Return the (x, y) coordinate for the center point of the cell that contains the specified text.  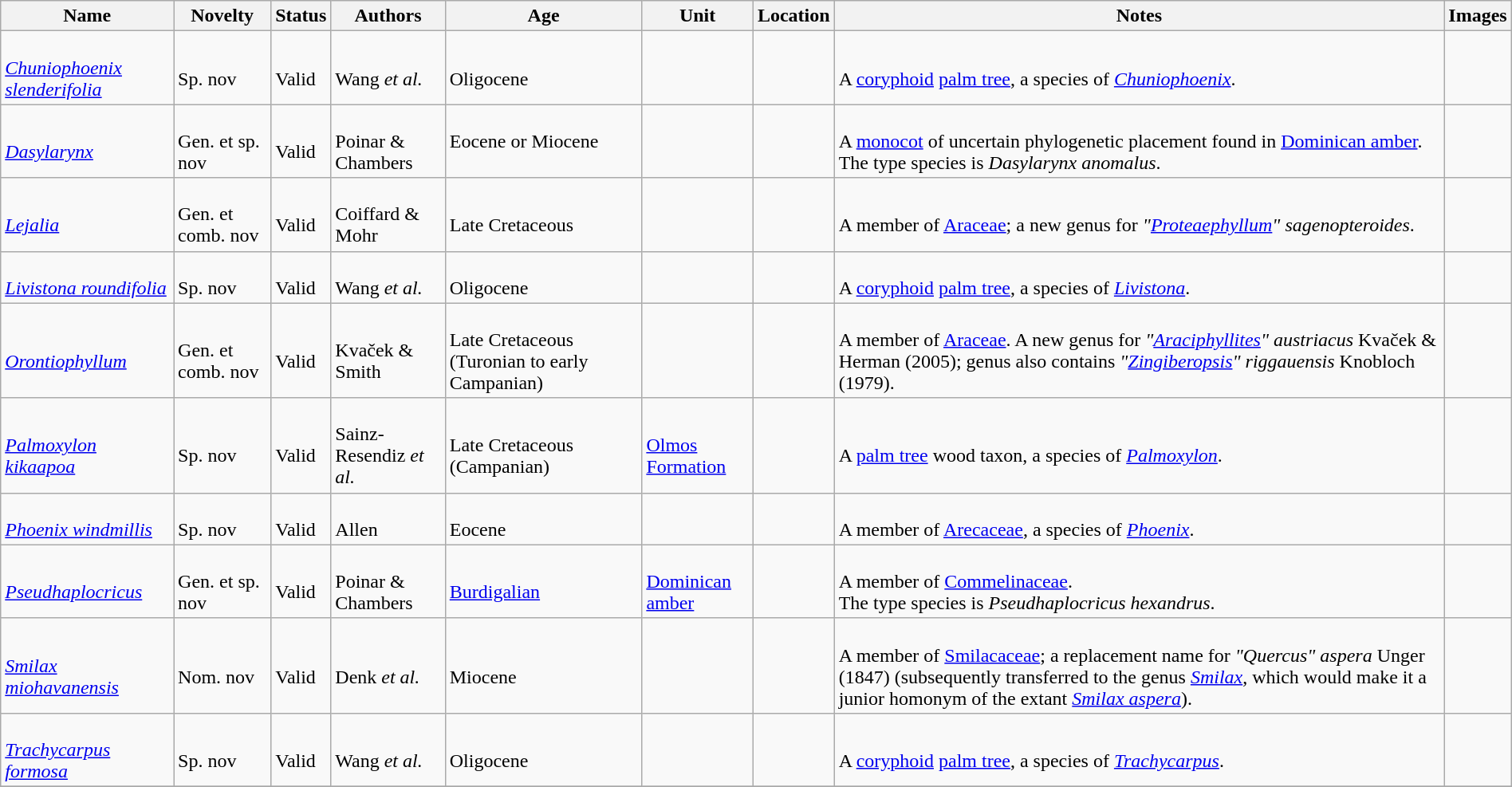
Late Cretaceous (Turonian to early Campanian) (544, 351)
Burdigalian (544, 581)
Sainz-Resendiz et al. (388, 445)
A member of Araceae; a new genus for "Proteaephyllum" sagenopteroides. (1139, 214)
Eocene or Miocene (544, 141)
A member of Commelinaceae. The type species is Pseudhaplocricus hexandrus. (1139, 581)
Coiffard & Mohr (388, 214)
Dasylarynx (88, 141)
Allen (388, 518)
A coryphoid palm tree, a species of Livistona. (1139, 277)
Lejalia (88, 214)
Livistona roundifolia (88, 277)
Name (88, 16)
Age (544, 16)
Novelty (222, 16)
A monocot of uncertain phylogenetic placement found in Dominican amber. The type species is Dasylarynx anomalus. (1139, 141)
Pseudhaplocricus (88, 581)
Status (301, 16)
Olmos Formation (698, 445)
Denk et al. (388, 665)
A coryphoid palm tree, a species of Trachycarpus. (1139, 750)
Trachycarpus formosa (88, 750)
Miocene (544, 665)
Kvaček & Smith (388, 351)
Dominican amber (698, 581)
A member of Arecaceae, a species of Phoenix. (1139, 518)
Phoenix windmillis (88, 518)
A coryphoid palm tree, a species of Chuniophoenix. (1139, 68)
Nom. nov (222, 665)
Orontiophyllum (88, 351)
Palmoxylon kikaapoa (88, 445)
Late Cretaceous (Campanian) (544, 445)
Eocene (544, 518)
Unit (698, 16)
Late Cretaceous (544, 214)
Notes (1139, 16)
Authors (388, 16)
Smilax miohavanensis (88, 665)
Chuniophoenix slenderifolia (88, 68)
Images (1478, 16)
A palm tree wood taxon, a species of Palmoxylon. (1139, 445)
Location (793, 16)
